Return (X, Y) of the center of cell containing provided text 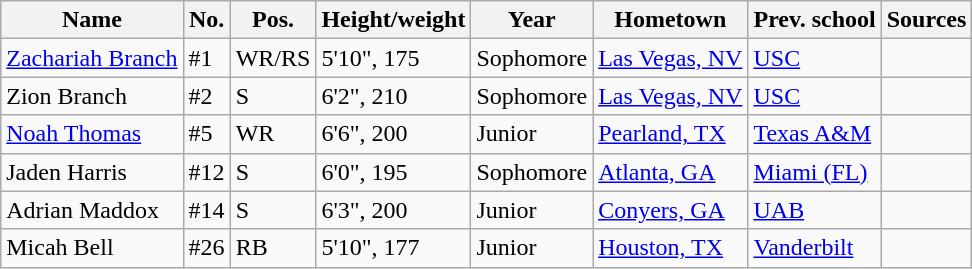
#14 (206, 210)
Micah Bell (92, 248)
WR (273, 134)
Zachariah Branch (92, 58)
Pearland, TX (670, 134)
#5 (206, 134)
#26 (206, 248)
Prev. school (814, 20)
Year (532, 20)
6'6", 200 (394, 134)
Vanderbilt (814, 248)
5'10", 177 (394, 248)
Sources (926, 20)
6'3", 200 (394, 210)
Texas A&M (814, 134)
Conyers, GA (670, 210)
#1 (206, 58)
Hometown (670, 20)
6'2", 210 (394, 96)
Pos. (273, 20)
Zion Branch (92, 96)
Adrian Maddox (92, 210)
UAB (814, 210)
Height/weight (394, 20)
No. (206, 20)
#2 (206, 96)
Miami (FL) (814, 172)
WR/RS (273, 58)
Atlanta, GA (670, 172)
Jaden Harris (92, 172)
Noah Thomas (92, 134)
5'10", 175 (394, 58)
Houston, TX (670, 248)
6'0", 195 (394, 172)
Name (92, 20)
#12 (206, 172)
RB (273, 248)
